From the cell containing the given text, extract its center point as (X, Y) coordinate. 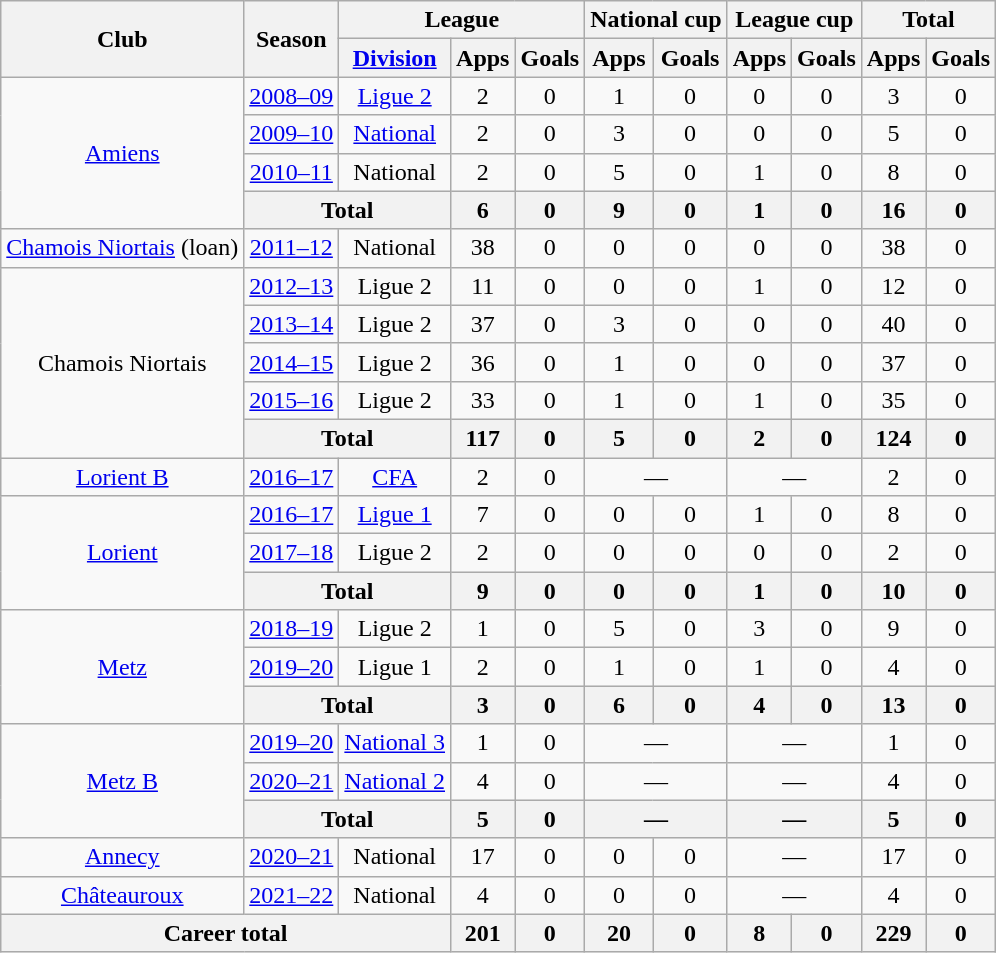
2011–12 (292, 248)
2012–13 (292, 286)
2013–14 (292, 324)
16 (893, 210)
35 (893, 400)
Club (122, 39)
229 (893, 933)
11 (483, 286)
36 (483, 362)
20 (619, 933)
12 (893, 286)
CFA (395, 477)
13 (893, 705)
201 (483, 933)
10 (893, 591)
Chamois Niortais (122, 362)
2017–18 (292, 553)
Division (395, 58)
2021–22 (292, 895)
2008–09 (292, 96)
National 3 (395, 743)
2015–16 (292, 400)
League cup (794, 20)
2009–10 (292, 134)
National cup (656, 20)
40 (893, 324)
Lorient (122, 553)
League (462, 20)
National 2 (395, 781)
Lorient B (122, 477)
2010–11 (292, 172)
2018–19 (292, 629)
Amiens (122, 153)
33 (483, 400)
Metz (122, 667)
7 (483, 515)
124 (893, 438)
Career total (226, 933)
Season (292, 39)
Metz B (122, 781)
Châteauroux (122, 895)
117 (483, 438)
2014–15 (292, 362)
Annecy (122, 857)
Chamois Niortais (loan) (122, 248)
